For the text-containing cell, return its midpoint in (X, Y) coordinate format. 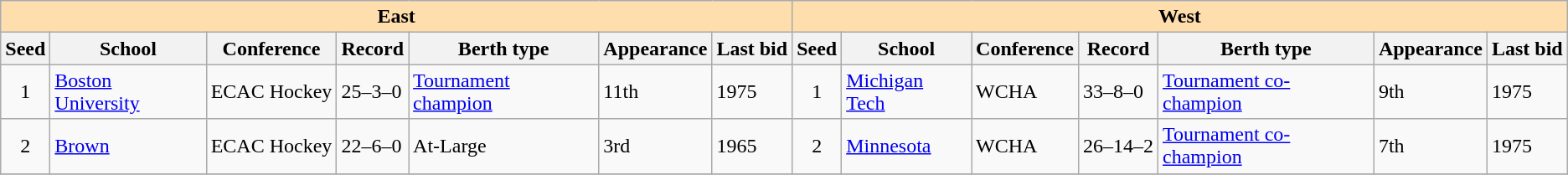
25–3–0 (373, 92)
3rd (655, 146)
1965 (752, 146)
Minnesota (906, 146)
West (1180, 17)
9th (1431, 92)
33–8–0 (1117, 92)
22–6–0 (373, 146)
Boston University (128, 92)
East (397, 17)
At-Large (504, 146)
26–14–2 (1117, 146)
Brown (128, 146)
7th (1431, 146)
Michigan Tech (906, 92)
Tournament champion (504, 92)
11th (655, 92)
